Return the (x, y) coordinate for the center point of the cell that contains the specified text.  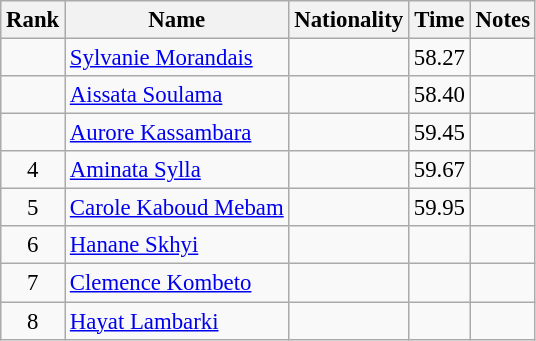
Clemence Kombeto (177, 283)
7 (33, 283)
5 (33, 208)
6 (33, 245)
Notes (502, 20)
Sylvanie Morandais (177, 58)
Aurore Kassambara (177, 133)
59.45 (439, 133)
59.67 (439, 170)
Rank (33, 20)
Nationality (348, 20)
Hayat Lambarki (177, 321)
58.27 (439, 58)
Name (177, 20)
Hanane Skhyi (177, 245)
8 (33, 321)
59.95 (439, 208)
Aissata Soulama (177, 95)
Aminata Sylla (177, 170)
4 (33, 170)
Carole Kaboud Mebam (177, 208)
58.40 (439, 95)
Time (439, 20)
